Identify which cell holds the provided text, then report its (x, y) central coordinate. 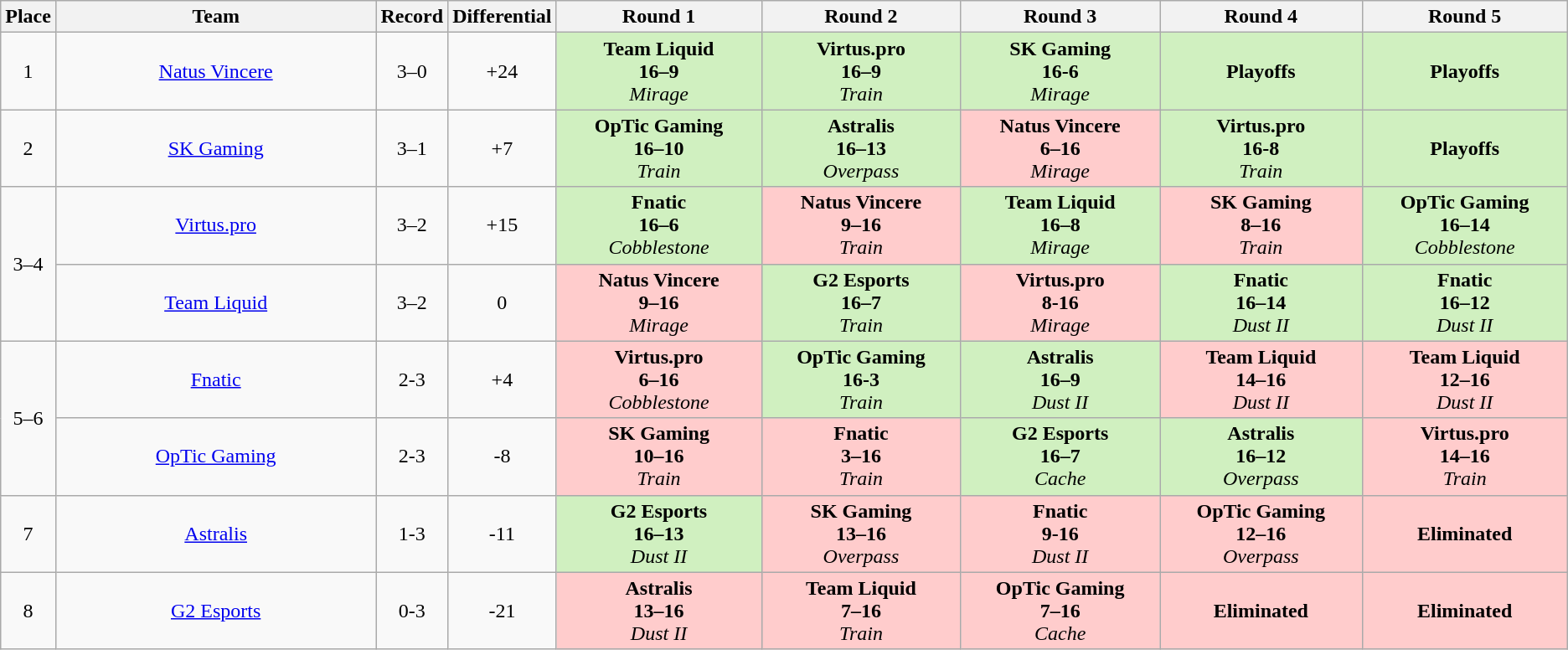
1 (28, 71)
3–4 (28, 264)
Team Liquid7–16Train (861, 611)
Round 1 (658, 17)
Virtus.pro8-16Mirage (1060, 302)
Fnatic (215, 379)
SK Gaming13–16Overpass (861, 534)
SK Gaming8–16Train (1261, 225)
Virtus.pro6–16Cobblestone (658, 379)
2 (28, 148)
Round 2 (861, 17)
+24 (503, 71)
Virtus.pro16-8Train (1261, 148)
1-3 (412, 534)
OpTic Gaming7–16Cache (1060, 611)
OpTic Gaming12–16Overpass (1261, 534)
Team Liquid (215, 302)
Astralis13–16Dust II (658, 611)
Natus Vincere9–16Mirage (658, 302)
-8 (503, 457)
+7 (503, 148)
Differential (503, 17)
Fnatic16–14Dust II (1261, 302)
G2 Esports (215, 611)
Virtus.pro (215, 225)
SK Gaming16-6Mirage (1060, 71)
-11 (503, 534)
Round 3 (1060, 17)
Team Liquid16–9Mirage (658, 71)
G2 Esports16–13Dust II (658, 534)
Fnatic16–12Dust II (1464, 302)
0-3 (412, 611)
Round 4 (1261, 17)
Natus Vincere6–16Mirage (1060, 148)
G2 Esports16–7Train (861, 302)
3–0 (412, 71)
Record (412, 17)
3–1 (412, 148)
Astralis16–13Overpass (861, 148)
OpTic Gaming16–10Train (658, 148)
OpTic Gaming16–14Cobblestone (1464, 225)
Team Liquid14–16Dust II (1261, 379)
OpTic Gaming (215, 457)
Fnatic9-16Dust II (1060, 534)
+4 (503, 379)
Team Liquid12–16Dust II (1464, 379)
OpTic Gaming16-3Train (861, 379)
Team Liquid16–8Mirage (1060, 225)
Round 5 (1464, 17)
G2 Esports16–7Cache (1060, 457)
-21 (503, 611)
Virtus.pro14–16Train (1464, 457)
Natus Vincere (215, 71)
SK Gaming (215, 148)
8 (28, 611)
Astralis16–12Overpass (1261, 457)
Place (28, 17)
Team (215, 17)
+15 (503, 225)
Astralis16–9Dust II (1060, 379)
0 (503, 302)
Natus Vincere9–16Train (861, 225)
Astralis (215, 534)
5–6 (28, 418)
Virtus.pro16–9Train (861, 71)
7 (28, 534)
SK Gaming10–16Train (658, 457)
Fnatic16–6Cobblestone (658, 225)
Fnatic3–16Train (861, 457)
